Scan for the cell matching the given text and deliver its (x, y) coordinate at center. 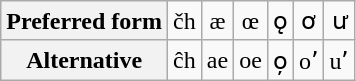
ư (340, 21)
ơ (308, 21)
oe (251, 60)
ae (217, 60)
Preferred form (84, 21)
ǫ (280, 21)
čh (185, 21)
uʼ (340, 60)
ĉh (185, 60)
æ (217, 21)
oʼ (308, 60)
œ (251, 21)
o̦ (280, 60)
Alternative (84, 60)
